Return [x, y] of the center of cell containing provided text 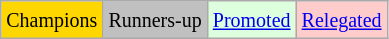
Relegated [342, 20]
Runners-up [155, 20]
Promoted [252, 20]
Champions [52, 20]
